Identify which cell holds the provided text, then report its (x, y) central coordinate. 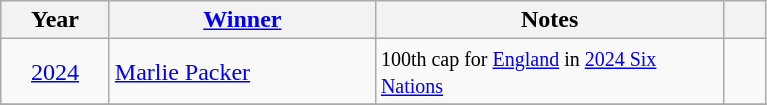
2024 (56, 72)
Marlie Packer (242, 72)
Winner (242, 20)
Year (56, 20)
Notes (550, 20)
100th cap for England in 2024 Six Nations (550, 72)
